From the cell containing the given text, extract its center point as (x, y) coordinate. 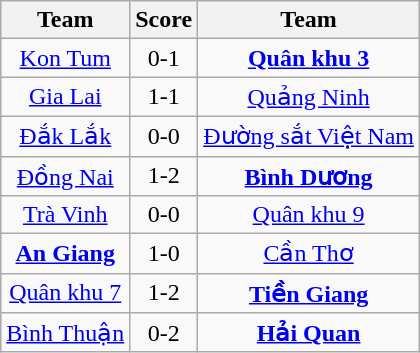
0-1 (164, 58)
Score (164, 20)
Quảng Ninh (309, 97)
Kon Tum (66, 58)
Tiền Giang (309, 293)
Đồng Nai (66, 176)
Gia Lai (66, 97)
Bình Dương (309, 176)
Hải Quan (309, 333)
Cần Thơ (309, 254)
Quân khu 9 (309, 215)
Quân khu 3 (309, 58)
Bình Thuận (66, 333)
1-1 (164, 97)
An Giang (66, 254)
Đắk Lắk (66, 136)
0-2 (164, 333)
Quân khu 7 (66, 293)
Trà Vinh (66, 215)
Đường sắt Việt Nam (309, 136)
1-0 (164, 254)
